Scan for the cell matching the given text and deliver its [X, Y] coordinate at center. 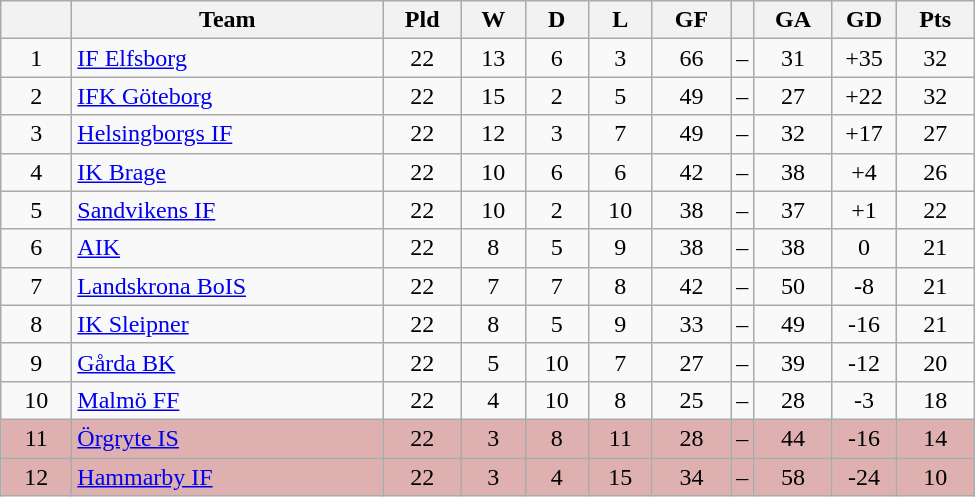
IF Elfsborg [228, 58]
Malmö FF [228, 400]
34 [692, 477]
L [621, 20]
-12 [864, 362]
37 [794, 210]
31 [794, 58]
1 [36, 58]
13 [493, 58]
Landskrona BoIS [228, 286]
25 [692, 400]
+4 [864, 172]
Helsingborgs IF [228, 134]
-24 [864, 477]
W [493, 20]
-3 [864, 400]
50 [794, 286]
-8 [864, 286]
18 [936, 400]
GD [864, 20]
26 [936, 172]
+1 [864, 210]
66 [692, 58]
D [557, 20]
+22 [864, 96]
Örgryte IS [228, 438]
33 [692, 324]
Sandvikens IF [228, 210]
Gårda BK [228, 362]
GA [794, 20]
20 [936, 362]
IK Brage [228, 172]
Pts [936, 20]
IFK Göteborg [228, 96]
+17 [864, 134]
0 [864, 248]
GF [692, 20]
58 [794, 477]
IK Sleipner [228, 324]
14 [936, 438]
39 [794, 362]
Team [228, 20]
AIK [228, 248]
+35 [864, 58]
Pld [422, 20]
Hammarby IF [228, 477]
44 [794, 438]
